Provide the (X, Y) coordinate of the cell's center where the given text is located.  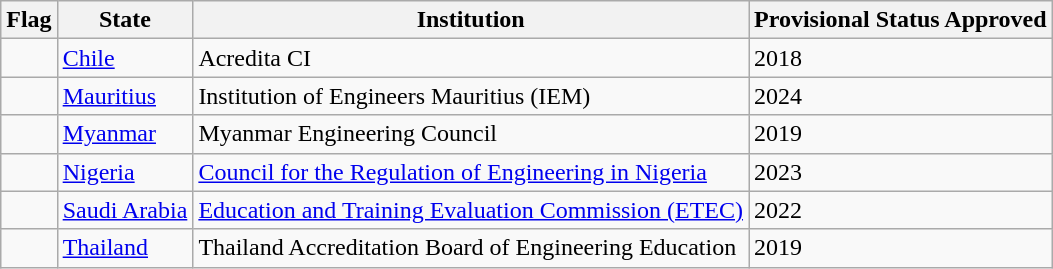
2023 (901, 172)
State (125, 20)
Saudi Arabia (125, 210)
Education and Training Evaluation Commission (ETEC) (471, 210)
Institution (471, 20)
Nigeria (125, 172)
Provisional Status Approved (901, 20)
Mauritius (125, 96)
2022 (901, 210)
Council for the Regulation of Engineering in Nigeria (471, 172)
Myanmar Engineering Council (471, 134)
Myanmar (125, 134)
Flag (29, 20)
Chile (125, 58)
Acredita CI (471, 58)
Thailand Accreditation Board of Engineering Education (471, 248)
Thailand (125, 248)
2018 (901, 58)
2024 (901, 96)
Institution of Engineers Mauritius (IEM) (471, 96)
